Detect which cell encompasses the target text, then output its [X, Y] center coordinate. 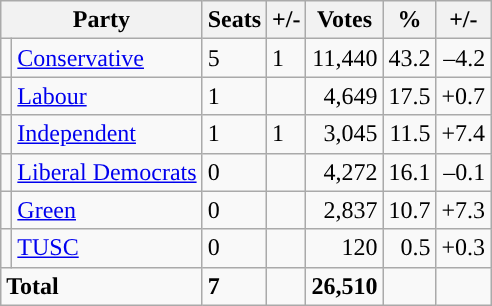
–0.1 [464, 172]
43.2 [410, 58]
Independent [107, 134]
3,045 [344, 134]
Labour [107, 96]
+0.7 [464, 96]
16.1 [410, 172]
Conservative [107, 58]
% [410, 20]
4,649 [344, 96]
120 [344, 248]
11.5 [410, 134]
TUSC [107, 248]
10.7 [410, 210]
Green [107, 210]
4,272 [344, 172]
0.5 [410, 248]
17.5 [410, 96]
Party [102, 20]
11,440 [344, 58]
Liberal Democrats [107, 172]
5 [234, 58]
+7.3 [464, 210]
26,510 [344, 286]
2,837 [344, 210]
Seats [234, 20]
+0.3 [464, 248]
7 [234, 286]
+7.4 [464, 134]
–4.2 [464, 58]
Votes [344, 20]
Total [102, 286]
